For the text-containing cell, return its midpoint in (X, Y) coordinate format. 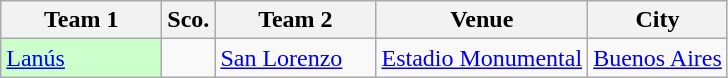
Sco. (188, 20)
Buenos Aires (658, 58)
Venue (482, 20)
Team 2 (296, 20)
City (658, 20)
Lanús (82, 58)
Estadio Monumental (482, 58)
San Lorenzo (296, 58)
Team 1 (82, 20)
